Provide the [X, Y] coordinate of the cell's center where the given text is located.  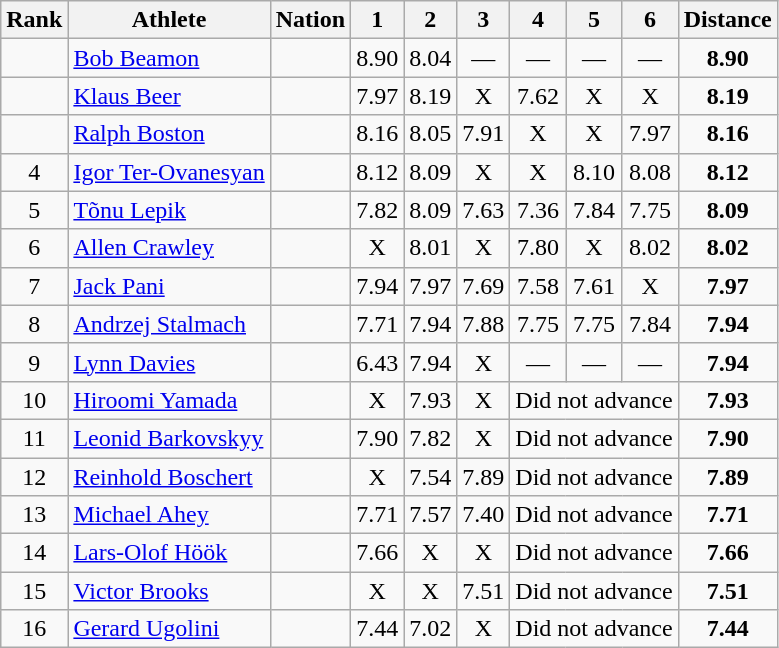
Hiroomi Yamada [169, 400]
7.54 [430, 477]
7.36 [538, 210]
Andrzej Stalmach [169, 324]
11 [34, 438]
Victor Brooks [169, 591]
7 [34, 286]
Bob Beamon [169, 58]
16 [34, 629]
8.08 [650, 172]
8.04 [430, 58]
Gerard Ugolini [169, 629]
Leonid Barkovskyy [169, 438]
14 [34, 553]
Lynn Davies [169, 362]
7.61 [594, 286]
7.88 [484, 324]
7.69 [484, 286]
7.02 [430, 629]
15 [34, 591]
7.58 [538, 286]
Rank [34, 20]
Klaus Beer [169, 96]
8 [34, 324]
2 [430, 20]
8.10 [594, 172]
8.05 [430, 134]
Distance [728, 20]
Lars-Olof Höök [169, 553]
Michael Ahey [169, 515]
7.57 [430, 515]
Nation [310, 20]
Ralph Boston [169, 134]
9 [34, 362]
8.01 [430, 248]
Reinhold Boschert [169, 477]
12 [34, 477]
3 [484, 20]
Athlete [169, 20]
Jack Pani [169, 286]
7.80 [538, 248]
7.62 [538, 96]
7.63 [484, 210]
1 [378, 20]
13 [34, 515]
7.40 [484, 515]
10 [34, 400]
Igor Ter-Ovanesyan [169, 172]
Allen Crawley [169, 248]
6.43 [378, 362]
7.91 [484, 134]
Tõnu Lepik [169, 210]
